Provide the [x, y] coordinate of the cell's center where the given text is located.  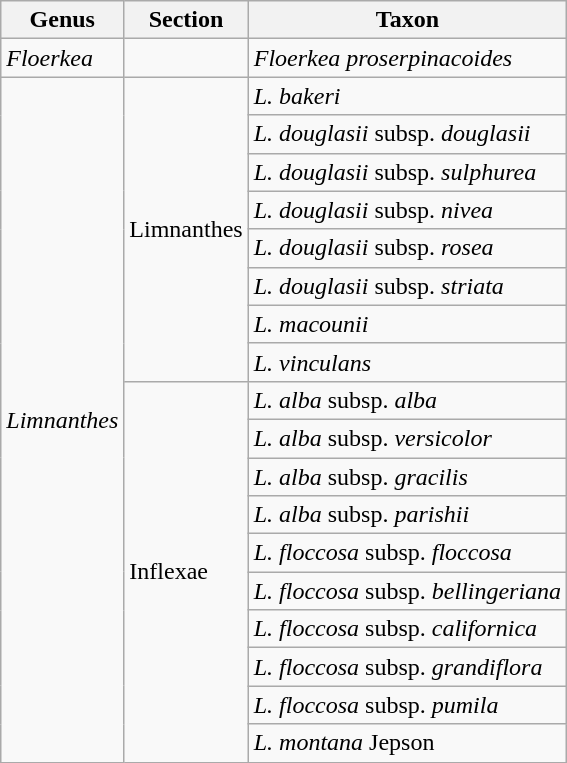
L. alba subsp. versicolor [407, 438]
L. alba subsp. gracilis [407, 477]
L. vinculans [407, 362]
Inflexae [186, 572]
L. alba subsp. parishii [407, 515]
Taxon [407, 20]
Floerkea proserpinacoides [407, 58]
L. bakeri [407, 96]
L. douglasii subsp. douglasii [407, 134]
L. douglasii subsp. sulphurea [407, 172]
L. floccosa subsp. californica [407, 629]
L. alba subsp. alba [407, 400]
Section [186, 20]
Floerkea [62, 58]
L. douglasii subsp. nivea [407, 210]
L. macounii [407, 324]
L. douglasii subsp. striata [407, 286]
L. floccosa subsp. pumila [407, 705]
L. floccosa subsp. bellingeriana [407, 591]
Genus [62, 20]
L. floccosa subsp. grandiflora [407, 667]
L. floccosa subsp. floccosa [407, 553]
L. douglasii subsp. rosea [407, 248]
L. montana Jepson [407, 743]
